Scan for the cell matching the given text and deliver its (x, y) coordinate at center. 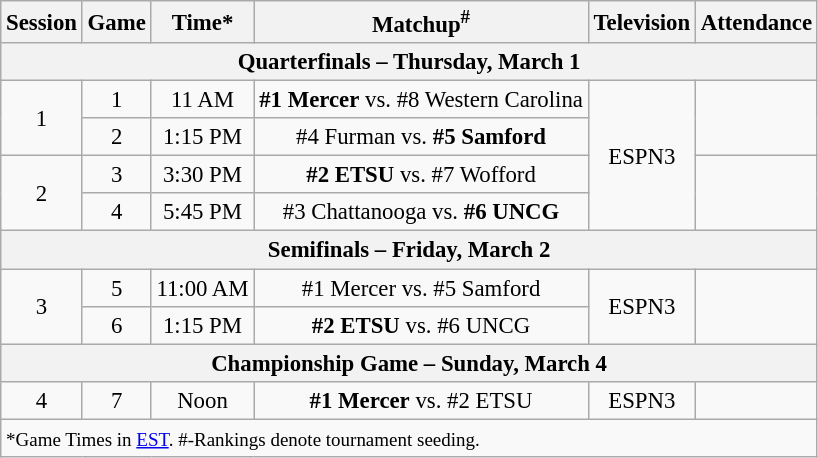
#4 Furman vs. #5 Samford (421, 137)
Matchup# (421, 22)
11:00 AM (202, 288)
Time* (202, 22)
Game (116, 22)
Semifinals – Friday, March 2 (410, 250)
#3 Chattanooga vs. #6 UNCG (421, 213)
*Game Times in EST. #-Rankings denote tournament seeding. (410, 438)
6 (116, 325)
Noon (202, 400)
#2 ETSU vs. #7 Wofford (421, 175)
#2 ETSU vs. #6 UNCG (421, 325)
11 AM (202, 100)
5:45 PM (202, 213)
Attendance (756, 22)
Championship Game – Sunday, March 4 (410, 363)
#1 Mercer vs. #8 Western Carolina (421, 100)
5 (116, 288)
#1 Mercer vs. #5 Samford (421, 288)
Television (642, 22)
Quarterfinals – Thursday, March 1 (410, 62)
#1 Mercer vs. #2 ETSU (421, 400)
3:30 PM (202, 175)
7 (116, 400)
Session (42, 22)
